Provide the (x, y) coordinate of the cell's center where the given text is located.  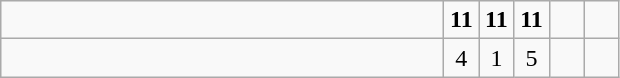
1 (496, 58)
4 (462, 58)
5 (532, 58)
